Pinpoint the cell where the given text exists, returning its [x, y] midpoint coordinate. 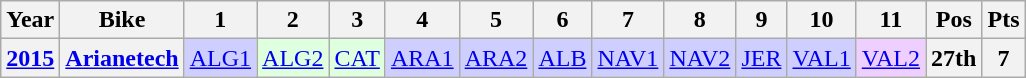
11 [890, 20]
VAL2 [890, 58]
2015 [30, 58]
8 [700, 20]
ALG2 [293, 58]
27th [954, 58]
JER [762, 58]
Pos [954, 20]
Year [30, 20]
ALG1 [220, 58]
2 [293, 20]
6 [562, 20]
1 [220, 20]
3 [357, 20]
VAL1 [822, 58]
ALB [562, 58]
ARA2 [496, 58]
9 [762, 20]
Pts [1004, 20]
ARA1 [422, 58]
NAV2 [700, 58]
5 [496, 20]
10 [822, 20]
NAV1 [628, 58]
CAT [357, 58]
4 [422, 20]
Bike [122, 20]
Arianetech [122, 58]
